Find where the given text appears and provide that cell's center as (x, y) coordinate. 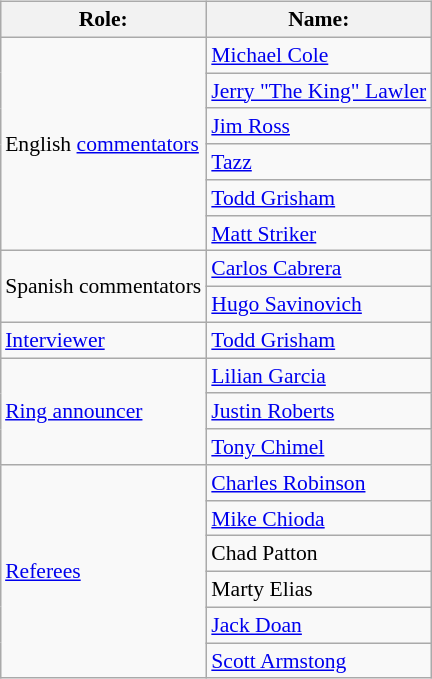
Interviewer (103, 340)
Marty Elias (318, 590)
Name: (318, 20)
Jerry "The King" Lawler (318, 91)
Michael Cole (318, 55)
Spanish commentators (103, 286)
Charles Robinson (318, 483)
Lilian Garcia (318, 376)
Ring announcer (103, 412)
Tazz (318, 162)
Justin Roberts (318, 411)
Referees (103, 572)
Jack Doan (318, 625)
Tony Chimel (318, 447)
English commentators (103, 144)
Carlos Cabrera (318, 269)
Chad Patton (318, 554)
Scott Armstong (318, 661)
Role: (103, 20)
Hugo Savinovich (318, 305)
Jim Ross (318, 126)
Mike Chioda (318, 518)
Matt Striker (318, 233)
